From the cell containing the given text, extract its center point as [X, Y] coordinate. 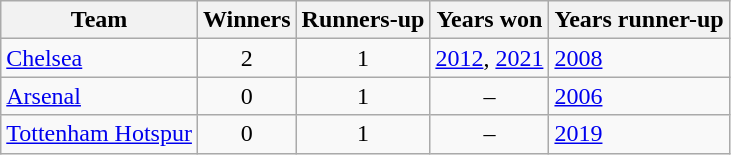
2006 [639, 96]
Arsenal [100, 96]
Tottenham Hotspur [100, 134]
Team [100, 20]
Years runner-up [639, 20]
Chelsea [100, 58]
2012, 2021 [490, 58]
Years won [490, 20]
2019 [639, 134]
2 [246, 58]
2008 [639, 58]
Runners-up [363, 20]
Winners [246, 20]
